Identify which cell holds the provided text, then report its [x, y] central coordinate. 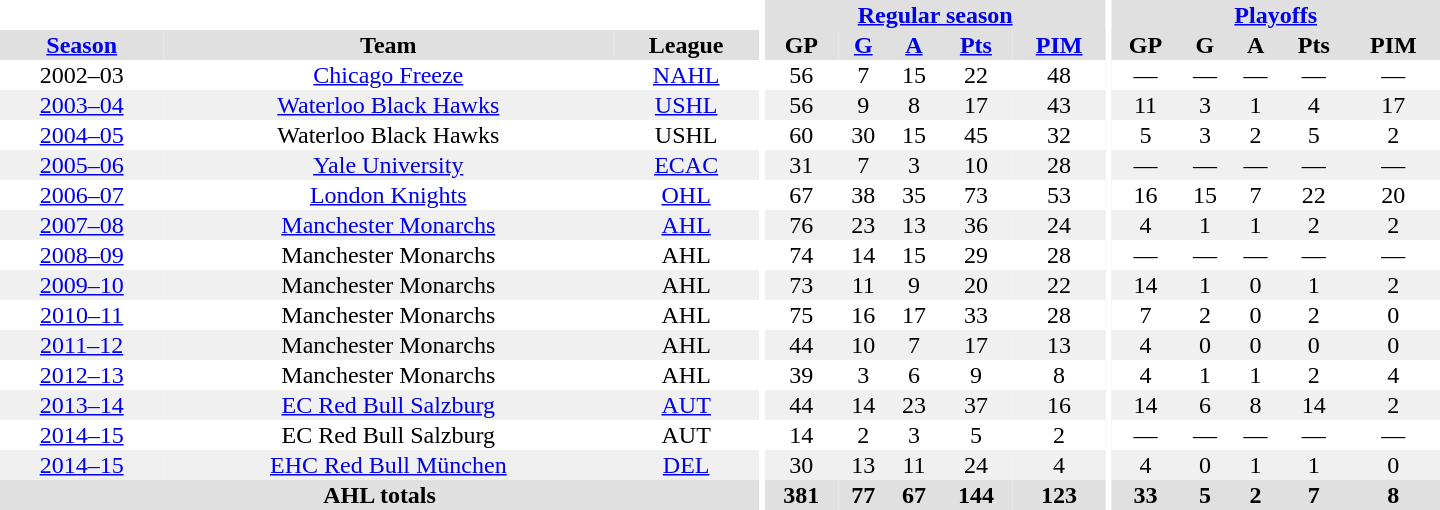
Regular season [936, 15]
37 [976, 405]
39 [802, 375]
77 [864, 495]
123 [1058, 495]
38 [864, 195]
2011–12 [82, 345]
36 [976, 225]
53 [1058, 195]
35 [914, 195]
2002–03 [82, 75]
OHL [686, 195]
32 [1058, 135]
2013–14 [82, 405]
2007–08 [82, 225]
29 [976, 255]
48 [1058, 75]
74 [802, 255]
AHL totals [380, 495]
NAHL [686, 75]
60 [802, 135]
2012–13 [82, 375]
45 [976, 135]
381 [802, 495]
ECAC [686, 165]
2006–07 [82, 195]
Chicago Freeze [388, 75]
2008–09 [82, 255]
League [686, 45]
2003–04 [82, 105]
2009–10 [82, 285]
75 [802, 315]
76 [802, 225]
2010–11 [82, 315]
31 [802, 165]
Yale University [388, 165]
2004–05 [82, 135]
43 [1058, 105]
EHC Red Bull München [388, 465]
Team [388, 45]
Playoffs [1276, 15]
2005–06 [82, 165]
Season [82, 45]
144 [976, 495]
London Knights [388, 195]
DEL [686, 465]
